Search for the cell housing the specified text and yield its [x, y] center coordinate. 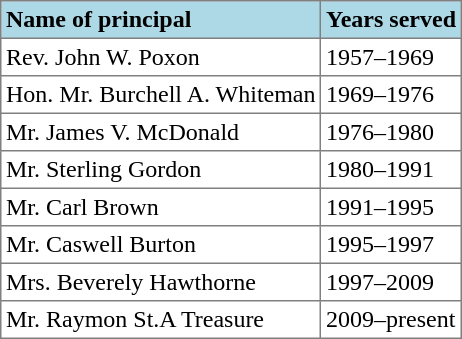
1995–1997 [391, 245]
Mr. Carl Brown [161, 207]
Name of principal [161, 20]
Rev. John W. Poxon [161, 57]
1969–1976 [391, 95]
1976–1980 [391, 132]
1997–2009 [391, 282]
Years served [391, 20]
Mr. James V. McDonald [161, 132]
2009–present [391, 320]
1991–1995 [391, 207]
Mr. Sterling Gordon [161, 170]
Hon. Mr. Burchell A. Whiteman [161, 95]
Mrs. Beverely Hawthorne [161, 282]
Mr. Caswell Burton [161, 245]
1957–1969 [391, 57]
1980–1991 [391, 170]
Mr. Raymon St.A Treasure [161, 320]
